Extract the (X, Y) coordinate from the center of the cell holding the provided text.  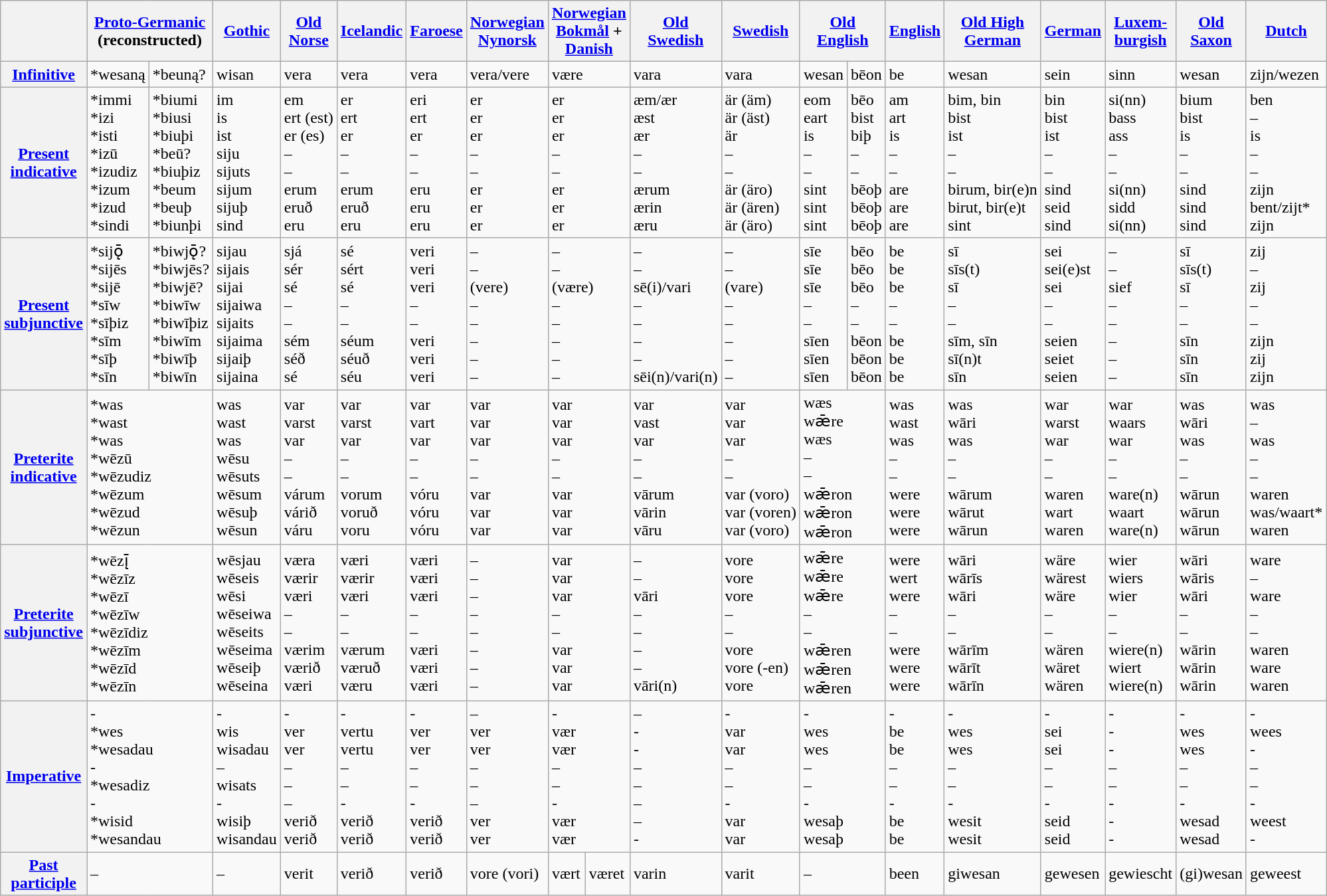
-*wes*wesadau-*wesadiz-*wisid*wesandau (149, 777)
sīesīesīe––sīensīen sīen (824, 314)
bebebe––bebebe (915, 314)
Dutch (1286, 31)
Gothic (247, 31)
wärewärestwäre––wärenwäretwären (1073, 623)
wāriwāriswāri––wārinwārinwārin (1211, 623)
væraværirværi––værimværiðværi (308, 623)
––(vere)––––– (507, 314)
varit (760, 874)
æm/æræstær––ærumærinæru (675, 162)
*biwjǭ?*biwjēs?*biwjē?*biwīw*biwīþiz*biwīm*biwīþ*biwīn (181, 314)
Old English (842, 31)
wāriwārīswāri––wārīmwārītwārīn (993, 623)
imisistsijusijutssijumsijuþsind (247, 162)
emert (est)er (es)––erumeruðeru (308, 162)
erierter––eruerueru (437, 162)
vært (567, 874)
eomeartis––sintsintsint (824, 162)
bēobēobēo––bēonbēonbēon (866, 314)
Imperative (44, 777)
vorevorevore––vorevore (-en)vore (760, 623)
Preteritesubjunctive (44, 623)
Preteriteindicative (44, 466)
-bebe––-bebe (915, 777)
-verver–––veriðverið (308, 777)
warwarstwar––warenwartwaren (1073, 466)
––(vare)––––– (760, 314)
-wees-––-weest- (1286, 777)
been (915, 874)
–--––––- (675, 777)
Old Norse (308, 31)
-weswes––-wesaþwesaþ (842, 777)
Old Saxon (1211, 31)
English (915, 31)
varvartvar––vóruvóruvóru (437, 466)
är (äm)är (äst)är––är (äro)är (ären)är (äro) (760, 162)
været (607, 874)
-varvar––-varvar (760, 777)
ererter––erumeruðeru (371, 162)
Past participle (44, 874)
seisei(e)stsei––seienseietseien (1073, 314)
verit (308, 874)
wǣrewǣrewǣre––wǣrenwǣrenwǣren (842, 623)
NorwegianNynorsk (507, 31)
wæswǣrewæs––wǣronwǣronwǣron (842, 466)
–––––––– (507, 623)
-weswes––-wesadwesad (1211, 777)
Faroese (437, 31)
NorwegianBokmål +Danish (588, 31)
-wiswisadau–wisats-wisiþwisandau (247, 777)
væriværiværi––væriværiværi (437, 623)
German (1073, 31)
ware–ware––warenwarewaren (1286, 623)
varvastvar––vārumvārinvāru (675, 466)
warwaarswar––ware(n)waartware(n) (1141, 466)
varvarstvar––vorumvoruðvoru (371, 466)
Swedish (760, 31)
*biumi*biusi*biuþi*beū?*biuþiz*beum*beuþ*biunþi (181, 162)
Luxem-burgish (1141, 31)
varvarvar––var (voro)var (voren)var (voro) (760, 466)
bim, binbistist––birum, bir(e)nbirut, bir(e)tsint (993, 162)
-vertuvertu––-veriðverið (371, 777)
wierwierswier––wiere(n)wiertwiere(n) (1141, 623)
––sief––––– (1141, 314)
Old HighGerman (993, 31)
---––--- (1141, 777)
–verver–––verver (507, 777)
gewiescht (1141, 874)
vera/vere (507, 74)
binbistist––sindseidsind (1073, 162)
*immi*izi*isti*izū*izudiz*izum*izud*sindi (118, 162)
sīsīs(t)sī––sīm, sīnsī(n)tsīn (993, 314)
be (915, 74)
Old Swedish (675, 31)
varin (675, 874)
*beuną? (181, 74)
sinn (1141, 74)
geweest (1286, 874)
werewertwere––werewerewere (915, 623)
være (588, 74)
-seisei––-seidseid (1073, 777)
zijn/wezen (1286, 74)
sijausijaissijaisijaiwasijaitssijaimasijaiþsijaina (247, 314)
veriveriveri––veriveriveri (437, 314)
wēsjauwēseiswēsiwēseiwawēseitswēseimawēseiþwēseina (247, 623)
waswastwas––werewere were (915, 466)
varvarstvar––várumváriðváru (308, 466)
-weswes––-wesitwesit (993, 777)
Presentsubjunctive (44, 314)
-værvær––-værvær (588, 777)
––(være)––––– (588, 314)
bēon (866, 74)
vore (vori) (507, 874)
sésértsé––séumséuðséu (371, 314)
-verver––-veriðverið (437, 777)
*wesaną (118, 74)
Proto-Germanic(reconstructed) (149, 31)
gewesen (1073, 874)
*sijǭ*sijēs*sijē*sīw*sīþiz*sīm*sīþ*sīn (118, 314)
giwesan (993, 874)
––sē(i)/vari––––sēi(n)/vari(n) (675, 314)
––vāri––––vāri(n) (675, 623)
waswāriwas––wārumwārutwārun (993, 466)
was–was––warenwas/waart* waren (1286, 466)
sjásérsé––sémséðsé (308, 314)
Icelandic (371, 31)
sein (1073, 74)
(gi)wesan (1211, 874)
wisan (247, 74)
waswastwaswēsuwēsutswēsumwēsuþwēsun (247, 466)
Infinitive (44, 74)
bēobistbiþ––bēoþbēoþbēoþ (866, 162)
amartis––areareare (915, 162)
si(nn)bassass––si(nn)siddsi(nn) (1141, 162)
væriværirværi––værumværuðværu (371, 623)
*was*wast*was*wēzū*wēzudiz*wēzum*wēzud*wēzun (149, 466)
Presentindicative (44, 162)
biumbistis––sindsindsind (1211, 162)
sīsīs(t)sī––sīnsīnsīn (1211, 314)
zij–zij––zijnzijzijn (1286, 314)
*wēzį̄*wēzīz*wēzī*wēzīw*wēzīdiz*wēzīm*wēzīd*wēzīn (149, 623)
waswāriwas––wārunwārunwārun (1211, 466)
ben–is––zijnbent/zijt*zijn (1286, 162)
